Search for the cell housing the specified text and yield its (X, Y) center coordinate. 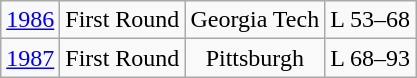
1987 (30, 58)
L 53–68 (370, 20)
Pittsburgh (255, 58)
Georgia Tech (255, 20)
L 68–93 (370, 58)
1986 (30, 20)
